Pinpoint the cell where the given text exists, returning its [X, Y] midpoint coordinate. 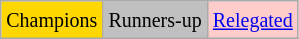
Champions [52, 20]
Relegated [252, 20]
Runners-up [155, 20]
